Capture the cell that displays the provided text and extract its (x, y) central coordinate. 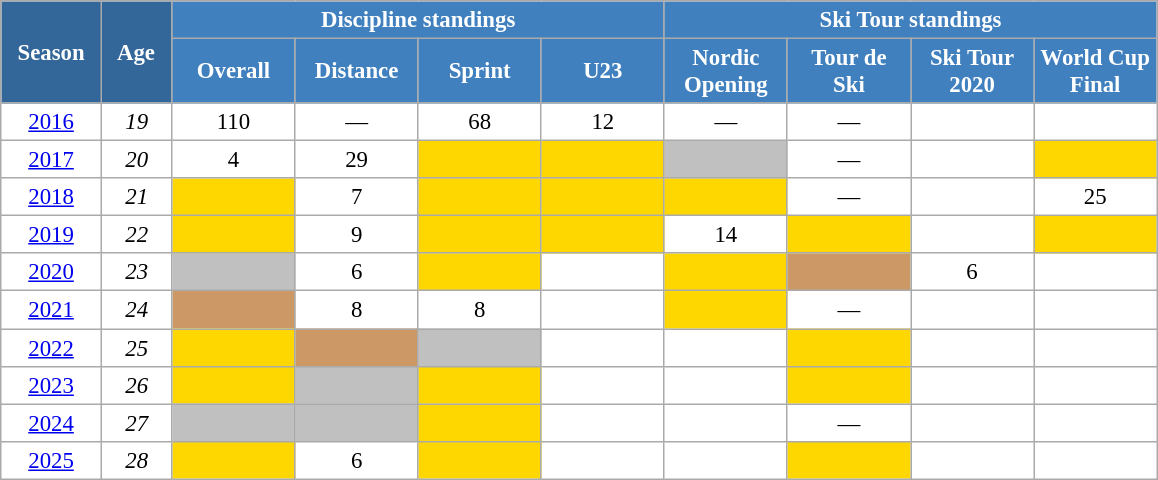
26 (136, 385)
Distance (356, 72)
2023 (52, 385)
110 (234, 122)
19 (136, 122)
21 (136, 197)
Ski Tour2020 (972, 72)
Discipline standings (418, 20)
12 (602, 122)
Season (52, 52)
29 (356, 160)
2019 (52, 235)
2024 (52, 423)
4 (234, 160)
Age (136, 52)
Ski Tour standings (910, 20)
14 (726, 235)
2020 (52, 273)
2021 (52, 310)
NordicOpening (726, 72)
28 (136, 460)
24 (136, 310)
22 (136, 235)
World CupFinal (1096, 72)
27 (136, 423)
Overall (234, 72)
68 (480, 122)
7 (356, 197)
2022 (52, 348)
23 (136, 273)
2018 (52, 197)
2016 (52, 122)
Sprint (480, 72)
Tour deSki (848, 72)
U23 (602, 72)
20 (136, 160)
2017 (52, 160)
2025 (52, 460)
9 (356, 235)
